For the text-containing cell, return its midpoint in (X, Y) coordinate format. 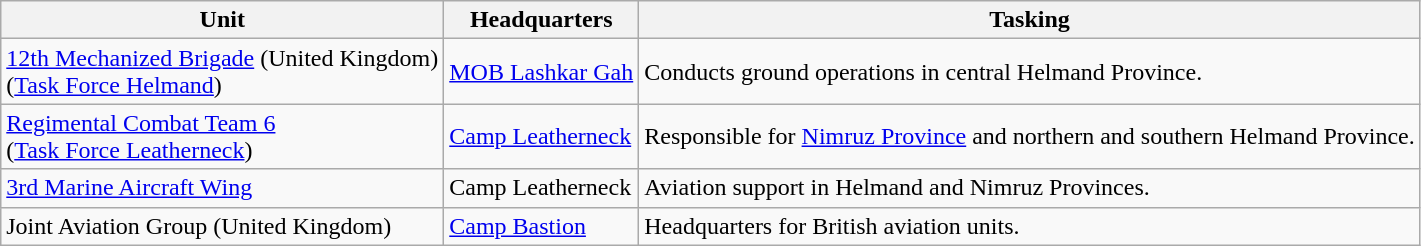
12th Mechanized Brigade (United Kingdom)(Task Force Helmand) (222, 72)
3rd Marine Aircraft Wing (222, 188)
Camp Bastion (542, 226)
Conducts ground operations in central Helmand Province. (1030, 72)
Aviation support in Helmand and Nimruz Provinces. (1030, 188)
Regimental Combat Team 6(Task Force Leatherneck) (222, 136)
Headquarters for British aviation units. (1030, 226)
MOB Lashkar Gah (542, 72)
Unit (222, 20)
Responsible for Nimruz Province and northern and southern Helmand Province. (1030, 136)
Joint Aviation Group (United Kingdom) (222, 226)
Headquarters (542, 20)
Tasking (1030, 20)
